Provide the (x, y) coordinate of the cell's center where the given text is located.  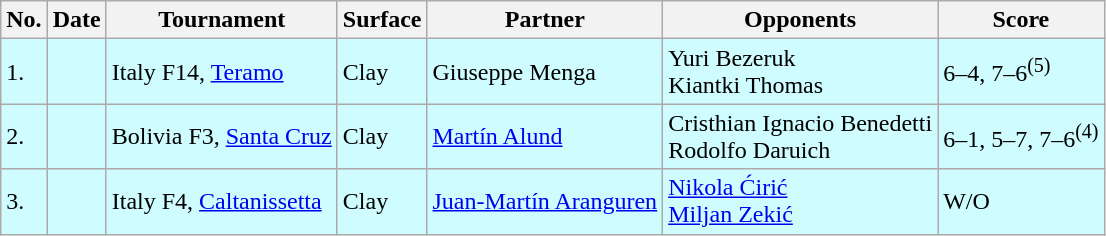
3. (24, 202)
Bolivia F3, Santa Cruz (222, 136)
Surface (382, 20)
Martín Alund (545, 136)
Partner (545, 20)
Nikola Ćirić Miljan Zekić (800, 202)
1. (24, 72)
Giuseppe Menga (545, 72)
Italy F14, Teramo (222, 72)
Score (1021, 20)
2. (24, 136)
W/O (1021, 202)
Italy F4, Caltanissetta (222, 202)
Yuri Bezeruk Kiantki Thomas (800, 72)
Opponents (800, 20)
Date (76, 20)
Tournament (222, 20)
6–1, 5–7, 7–6(4) (1021, 136)
6–4, 7–6(5) (1021, 72)
Juan-Martín Aranguren (545, 202)
No. (24, 20)
Cristhian Ignacio Benedetti Rodolfo Daruich (800, 136)
